Find where the given text appears and provide that cell's center as (x, y) coordinate. 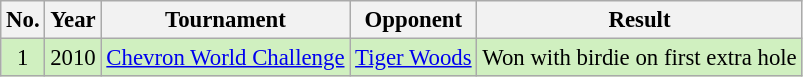
Tournament (226, 20)
Tiger Woods (414, 58)
Result (640, 20)
2010 (73, 58)
Won with birdie on first extra hole (640, 58)
1 (23, 58)
Chevron World Challenge (226, 58)
Opponent (414, 20)
No. (23, 20)
Year (73, 20)
